Locate the cell with the specified text and output its [X, Y] center coordinate. 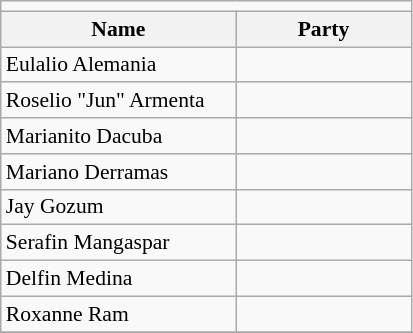
Roselio "Jun" Armenta [118, 101]
Delfin Medina [118, 279]
Serafin Mangaspar [118, 243]
Eulalio Alemania [118, 65]
Party [324, 29]
Mariano Derramas [118, 172]
Marianito Dacuba [118, 136]
Jay Gozum [118, 207]
Name [118, 29]
Roxanne Ram [118, 314]
